Pinpoint the cell where the given text exists, returning its (x, y) midpoint coordinate. 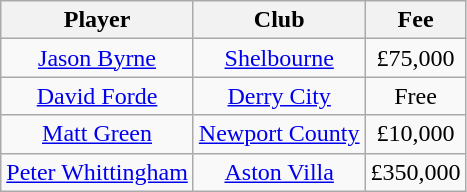
£10,000 (416, 134)
Newport County (279, 134)
Peter Whittingham (98, 172)
£350,000 (416, 172)
Free (416, 96)
£75,000 (416, 58)
Player (98, 20)
Matt Green (98, 134)
Shelbourne (279, 58)
Jason Byrne (98, 58)
David Forde (98, 96)
Aston Villa (279, 172)
Derry City (279, 96)
Club (279, 20)
Fee (416, 20)
